Pinpoint the cell where the given text exists, returning its (x, y) midpoint coordinate. 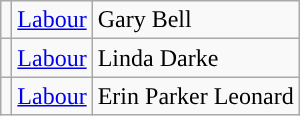
Gary Bell (196, 20)
Erin Parker Leonard (196, 96)
Linda Darke (196, 58)
